Output the (X, Y) coordinate of the center of the cell containing the given text.  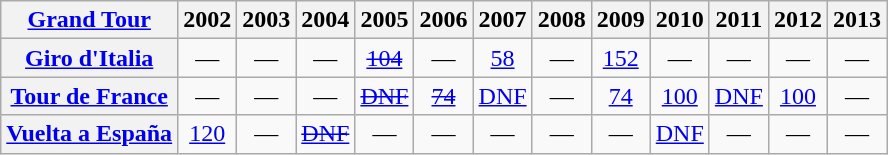
Grand Tour (90, 20)
104 (384, 58)
2004 (326, 20)
58 (502, 58)
120 (208, 134)
2006 (444, 20)
2005 (384, 20)
2002 (208, 20)
Tour de France (90, 96)
2010 (680, 20)
2011 (738, 20)
152 (620, 58)
2012 (798, 20)
2003 (266, 20)
Giro d'Italia (90, 58)
2009 (620, 20)
Vuelta a España (90, 134)
2013 (856, 20)
2008 (562, 20)
2007 (502, 20)
